Scan for the cell matching the given text and deliver its (X, Y) coordinate at center. 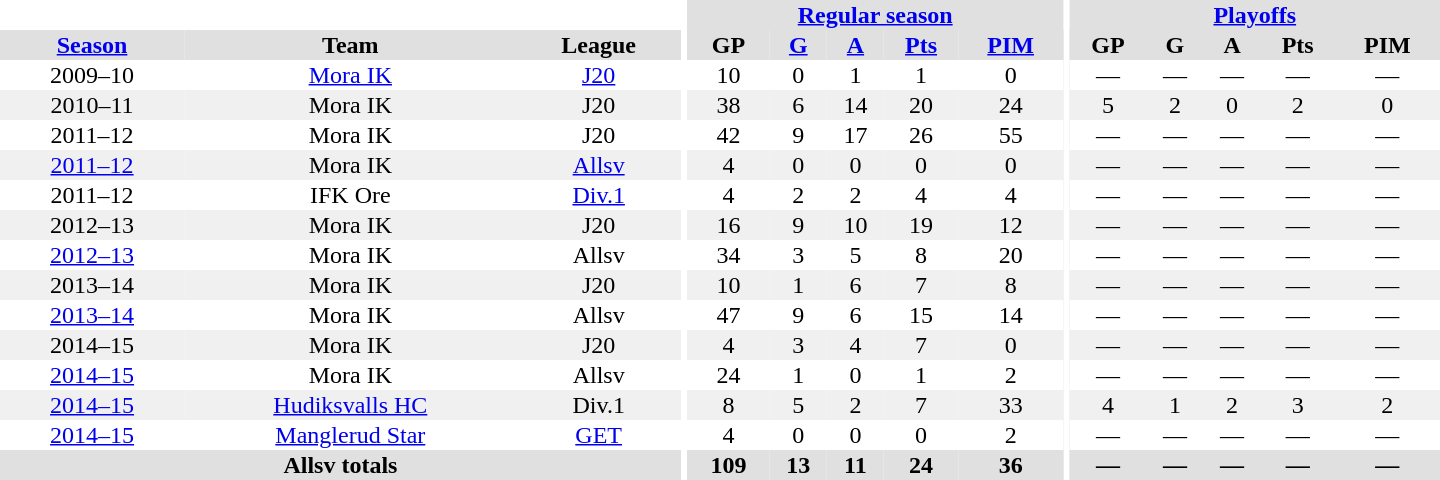
109 (728, 465)
36 (1010, 465)
42 (728, 135)
33 (1010, 405)
26 (921, 135)
Allsv totals (340, 465)
Hudiksvalls HC (350, 405)
15 (921, 315)
2009–10 (92, 75)
38 (728, 105)
11 (856, 465)
2010–11 (92, 105)
League (598, 45)
GET (598, 435)
Regular season (875, 15)
IFK Ore (350, 195)
17 (856, 135)
55 (1010, 135)
19 (921, 225)
13 (798, 465)
34 (728, 255)
16 (728, 225)
Team (350, 45)
Season (92, 45)
12 (1010, 225)
Manglerud Star (350, 435)
47 (728, 315)
Playoffs (1255, 15)
